For the text-containing cell, return its midpoint in (x, y) coordinate format. 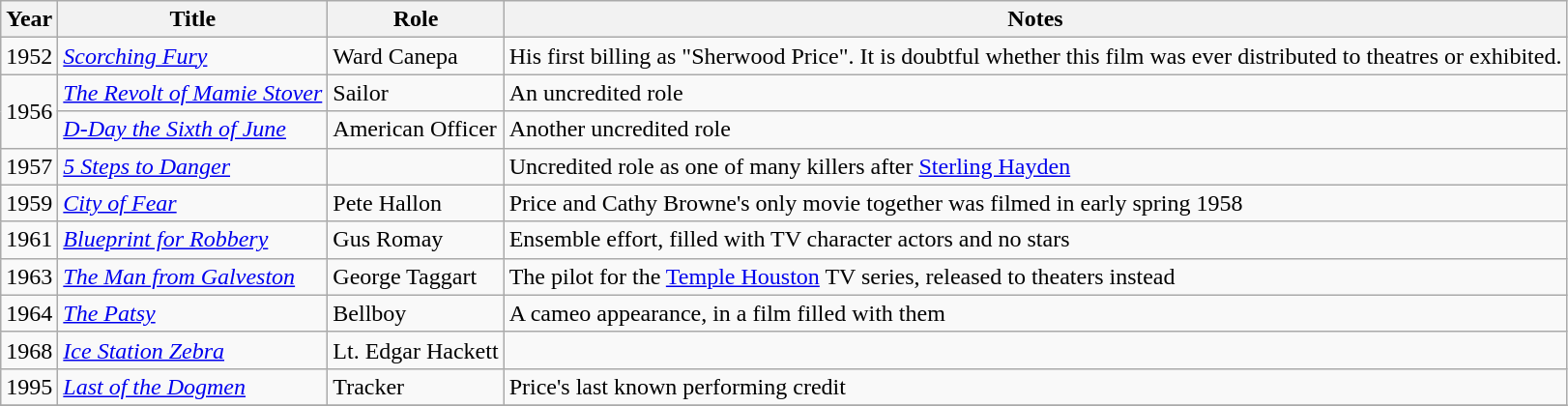
Pete Hallon (416, 203)
5 Steps to Danger (193, 166)
American Officer (416, 130)
1961 (29, 240)
City of Fear (193, 203)
Title (193, 19)
Last of the Dogmen (193, 387)
Notes (1035, 19)
Scorching Fury (193, 56)
Tracker (416, 387)
Bellboy (416, 313)
Price's last known performing credit (1035, 387)
Price and Cathy Browne's only movie together was filmed in early spring 1958 (1035, 203)
The Man from Galveston (193, 276)
D-Day the Sixth of June (193, 130)
Gus Romay (416, 240)
The pilot for the Temple Houston TV series, released to theaters instead (1035, 276)
Blueprint for Robbery (193, 240)
Another uncredited role (1035, 130)
Role (416, 19)
1963 (29, 276)
1957 (29, 166)
1956 (29, 111)
1952 (29, 56)
An uncredited role (1035, 93)
Year (29, 19)
The Patsy (193, 313)
1964 (29, 313)
Ensemble effort, filled with TV character actors and no stars (1035, 240)
The Revolt of Mamie Stover (193, 93)
Ice Station Zebra (193, 350)
Sailor (416, 93)
1995 (29, 387)
George Taggart (416, 276)
Uncredited role as one of many killers after Sterling Hayden (1035, 166)
1959 (29, 203)
A cameo appearance, in a film filled with them (1035, 313)
Lt. Edgar Hackett (416, 350)
His first billing as "Sherwood Price". It is doubtful whether this film was ever distributed to theatres or exhibited. (1035, 56)
1968 (29, 350)
Ward Canepa (416, 56)
